Pinpoint the cell where the given text exists, returning its (X, Y) midpoint coordinate. 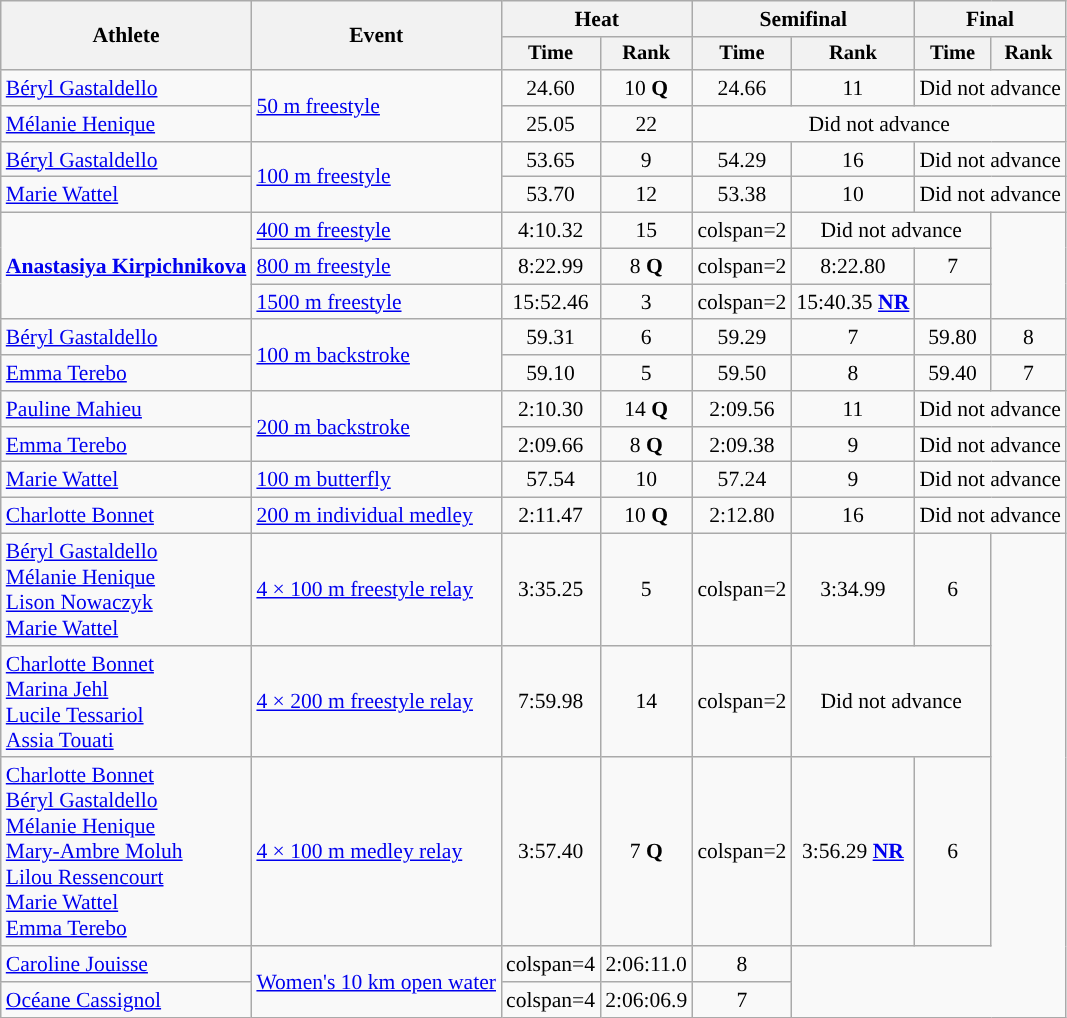
24.66 (742, 88)
2:06:06.9 (646, 1000)
57.54 (550, 480)
Mélanie Henique (126, 124)
14 Q (646, 409)
2:09.56 (742, 409)
25.05 (550, 124)
59.10 (550, 373)
7 Q (646, 852)
59.29 (742, 338)
Heat (596, 19)
22 (646, 124)
Océane Cassignol (126, 1000)
8:22.80 (852, 267)
100 m freestyle (376, 178)
2:10.30 (550, 409)
24.60 (550, 88)
14 (646, 702)
Charlotte BonnetBéryl GastaldelloMélanie HeniqueMary-Ambre MoluhLilou RessencourtMarie WattelEmma Terebo (126, 852)
1500 m freestyle (376, 302)
Semifinal (803, 19)
53.70 (550, 195)
Charlotte Bonnet (126, 516)
12 (646, 195)
Anastasiya Kirpichnikova (126, 266)
Charlotte BonnetMarina JehlLucile TessariolAssia Touati (126, 702)
54.29 (742, 160)
3:56.29 NR (852, 852)
15 (646, 231)
400 m freestyle (376, 231)
59.31 (550, 338)
Women's 10 km open water (376, 982)
53.65 (550, 160)
Athlete (126, 36)
59.80 (952, 338)
Final (990, 19)
Event (376, 36)
4 × 100 m medley relay (376, 852)
59.40 (952, 373)
2:11.47 (550, 516)
57.24 (742, 480)
Pauline Mahieu (126, 409)
2:09.66 (550, 445)
2:09.38 (742, 445)
3:34.99 (852, 590)
4 × 100 m freestyle relay (376, 590)
2:06:11.0 (646, 964)
Béryl GastaldelloMélanie HeniqueLison NowaczykMarie Wattel (126, 590)
53.38 (742, 195)
800 m freestyle (376, 267)
100 m backstroke (376, 356)
15:40.35 NR (852, 302)
200 m backstroke (376, 426)
8:22.99 (550, 267)
3:35.25 (550, 590)
100 m butterfly (376, 480)
7:59.98 (550, 702)
4 × 200 m freestyle relay (376, 702)
2:12.80 (742, 516)
15:52.46 (550, 302)
4:10.32 (550, 231)
59.50 (742, 373)
50 m freestyle (376, 106)
3:57.40 (550, 852)
Caroline Jouisse (126, 964)
200 m individual medley (376, 516)
3 (646, 302)
